Determine the [x, y] coordinate at the center of the cell enclosing the given text.  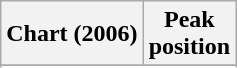
Peakposition [189, 34]
Chart (2006) [72, 34]
